Capture the cell that displays the provided text and extract its (X, Y) central coordinate. 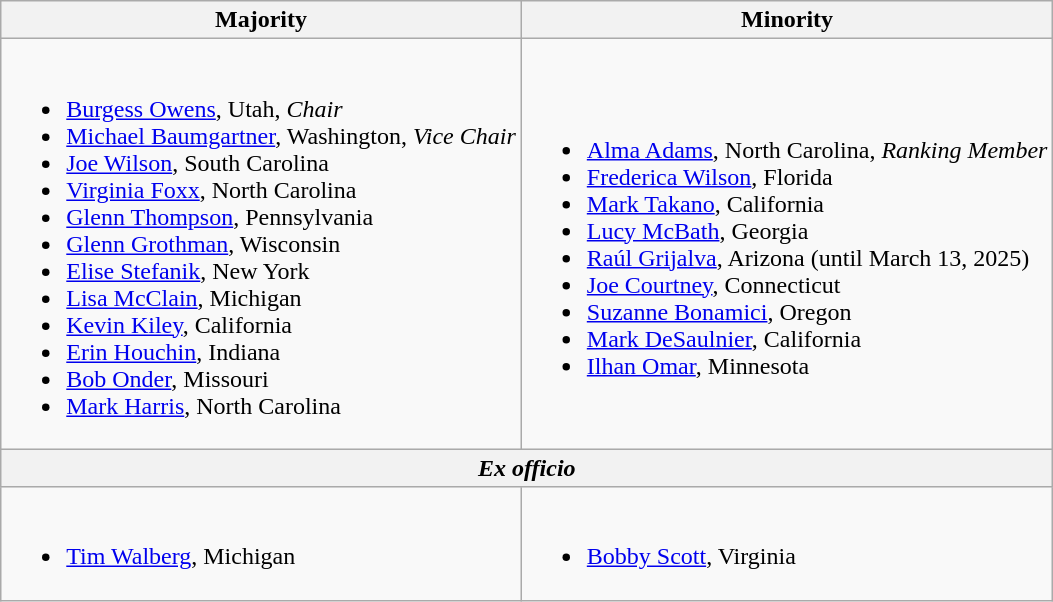
Majority (262, 20)
Tim Walberg, Michigan (262, 544)
Minority (787, 20)
Ex officio (527, 468)
Bobby Scott, Virginia (787, 544)
